Scan for the cell matching the given text and deliver its (x, y) coordinate at center. 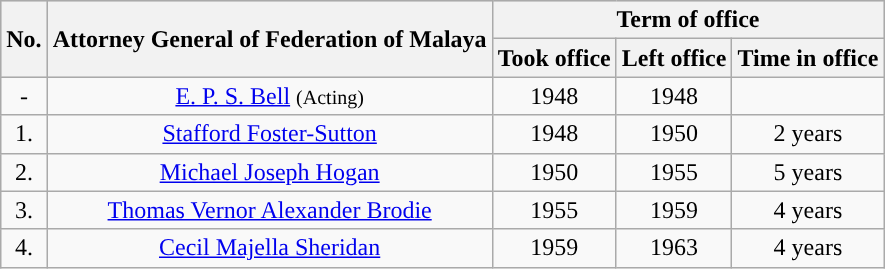
1. (24, 134)
E. P. S. Bell (Acting) (270, 96)
Cecil Majella Sheridan (270, 248)
Michael Joseph Hogan (270, 172)
Took office (554, 58)
3. (24, 210)
Left office (674, 58)
2 years (808, 134)
Stafford Foster-Sutton (270, 134)
Time in office (808, 58)
4. (24, 248)
- (24, 96)
5 years (808, 172)
1963 (674, 248)
2. (24, 172)
No. (24, 39)
Attorney General of Federation of Malaya (270, 39)
Thomas Vernor Alexander Brodie (270, 210)
Term of office (688, 20)
